Output the (x, y) coordinate of the center of the cell containing the given text.  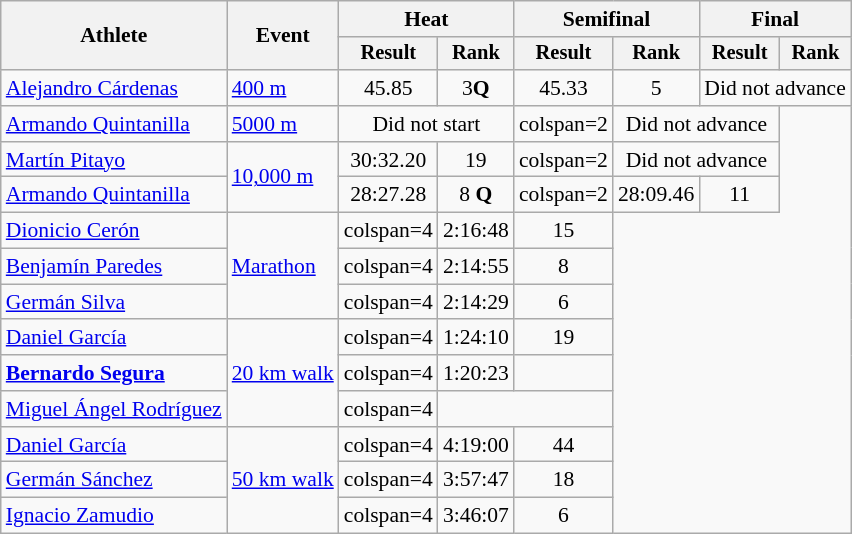
Benjamín Paredes (114, 267)
Germán Sánchez (114, 480)
Miguel Ángel Rodríguez (114, 409)
10,000 m (283, 178)
15 (564, 231)
5000 m (283, 124)
3:46:07 (476, 516)
Marathon (283, 266)
400 m (283, 88)
2:16:48 (476, 231)
Alejandro Cárdenas (114, 88)
11 (740, 195)
45.33 (564, 88)
5 (656, 88)
1:24:10 (476, 338)
Dionicio Cerón (114, 231)
44 (564, 445)
8 (564, 267)
Heat (426, 19)
8 Q (476, 195)
28:27.28 (388, 195)
2:14:29 (476, 302)
Did not start (426, 124)
Bernardo Segura (114, 373)
4:19:00 (476, 445)
2:14:55 (476, 267)
Martín Pitayo (114, 160)
28:09.46 (656, 195)
3:57:47 (476, 480)
Germán Silva (114, 302)
3Q (476, 88)
Ignacio Zamudio (114, 516)
18 (564, 480)
50 km walk (283, 480)
Final (775, 19)
Event (283, 36)
45.85 (388, 88)
Semifinal (606, 19)
1:20:23 (476, 373)
30:32.20 (388, 160)
Athlete (114, 36)
20 km walk (283, 374)
